Determine the [x, y] coordinate at the center of the cell enclosing the given text.  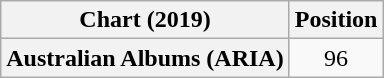
96 [336, 58]
Australian Albums (ARIA) [145, 58]
Position [336, 20]
Chart (2019) [145, 20]
